Identify which cell holds the provided text, then report its (X, Y) central coordinate. 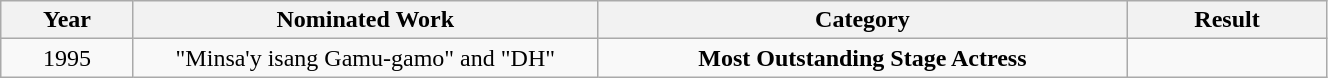
Most Outstanding Stage Actress (862, 58)
Nominated Work (365, 20)
1995 (68, 58)
Year (68, 20)
"Minsa'y isang Gamu-gamo" and "DH" (365, 58)
Category (862, 20)
Result (1228, 20)
